Scan for the cell matching the given text and deliver its (x, y) coordinate at center. 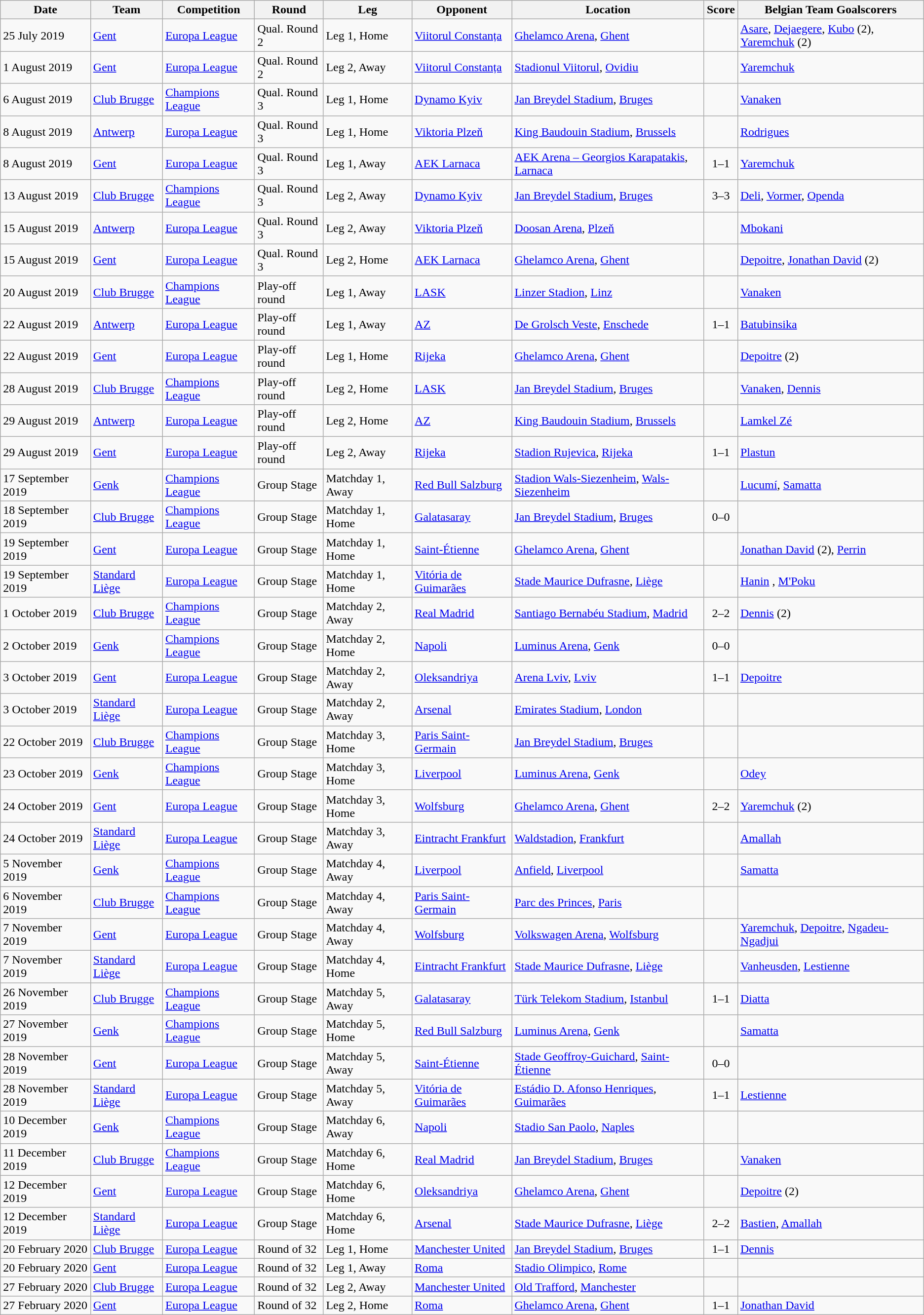
Jonathan David (830, 1305)
17 September 2019 (45, 485)
13 August 2019 (45, 195)
1 October 2019 (45, 613)
27 November 2019 (45, 1031)
Plastun (830, 453)
11 December 2019 (45, 1159)
Odey (830, 774)
Stadionul Viitorul, Ovidiu (608, 67)
Hanin , M'Poku (830, 581)
Stadion Rujevica, Rijeka (608, 453)
Amallah (830, 838)
Depoitre (830, 677)
Dennis (2) (830, 613)
Date (45, 10)
Bastien, Amallah (830, 1223)
Arena Lviv, Lviv (608, 677)
Batubinsika (830, 324)
Matchday 5, Home (368, 1031)
18 September 2019 (45, 517)
Rodrigues (830, 131)
26 November 2019 (45, 999)
23 October 2019 (45, 774)
Competition (208, 10)
Doosan Arena, Plzeň (608, 228)
Dennis (830, 1249)
Yaremchuk (2) (830, 806)
Parc des Princes, Paris (608, 902)
Opponent (462, 10)
Lamkel Zé (830, 421)
Score (721, 10)
Depoitre, Jonathan David (2) (830, 260)
Belgian Team Goalscorers (830, 10)
6 August 2019 (45, 100)
Vanheusden, Lestienne (830, 967)
Location (608, 10)
Lestienne (830, 1095)
Asare, Dejaegere, Kubo (2), Yaremchuk (2) (830, 36)
Linzer Stadion, Linz (608, 292)
Matchday 6, Away (368, 1127)
10 December 2019 (45, 1127)
5 November 2019 (45, 870)
Round (289, 10)
Diatta (830, 999)
Vanaken, Dennis (830, 388)
Mbokani (830, 228)
6 November 2019 (45, 902)
28 August 2019 (45, 388)
Türk Telekom Stadium, Istanbul (608, 999)
Stadion Wals-Siezenheim, Wals-Siezenheim (608, 485)
1 August 2019 (45, 67)
Old Trafford, Manchester (608, 1286)
Deli, Vormer, Openda (830, 195)
Stade Geoffroy-Guichard, Saint-Étienne (608, 1063)
Team (126, 10)
Leg (368, 10)
Matchday 1, Away (368, 485)
Lucumí, Samatta (830, 485)
Matchday 4, Home (368, 967)
Anfield, Liverpool (608, 870)
25 July 2019 (45, 36)
Volkswagen Arena, Wolfsburg (608, 935)
3–3 (721, 195)
Emirates Stadium, London (608, 710)
Estádio D. Afonso Henriques, Guimarães (608, 1095)
De Grolsch Veste, Enschede (608, 324)
Santiago Bernabéu Stadium, Madrid (608, 613)
Waldstadion, Frankfurt (608, 838)
22 October 2019 (45, 741)
AEK Arena – Georgios Karapatakis, Larnaca (608, 164)
Yaremchuk, Depoitre, Ngadeu-Ngadjui (830, 935)
Stadio San Paolo, Naples (608, 1127)
Jonathan David (2), Perrin (830, 549)
20 August 2019 (45, 292)
Stadio Olimpico, Rome (608, 1268)
Matchday 3, Away (368, 838)
Matchday 2, Home (368, 646)
2 October 2019 (45, 646)
